Identify which cell holds the provided text, then report its (x, y) central coordinate. 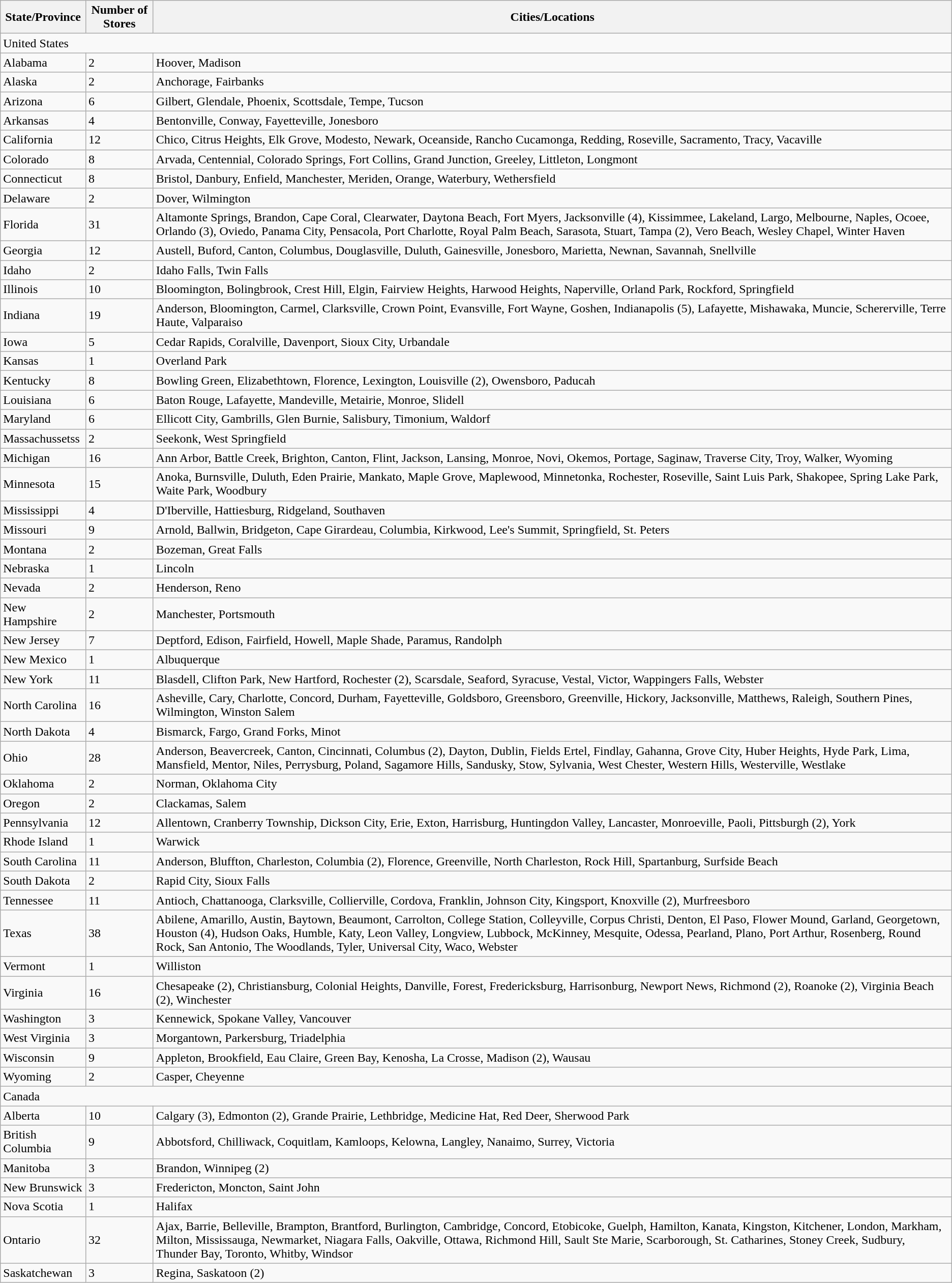
New York (43, 679)
Tennessee (43, 900)
Nevada (43, 588)
Hoover, Madison (552, 63)
Georgia (43, 250)
Antioch, Chattanooga, Clarksville, Collierville, Cordova, Franklin, Johnson City, Kingsport, Knoxville (2), Murfreesboro (552, 900)
Alberta (43, 1116)
Colorado (43, 159)
Austell, Buford, Canton, Columbus, Douglasville, Duluth, Gainesville, Jonesboro, Marietta, Newnan, Savannah, Snellville (552, 250)
Michigan (43, 458)
Mississippi (43, 510)
Nebraska (43, 568)
Texas (43, 933)
Montana (43, 549)
Minnesota (43, 484)
Overland Park (552, 361)
Ontario (43, 1240)
Abbotsford, Chilliwack, Coquitlam, Kamloops, Kelowna, Langley, Nanaimo, Surrey, Victoria (552, 1142)
32 (119, 1240)
D'Iberville, Hattiesburg, Ridgeland, Southaven (552, 510)
28 (119, 758)
Oregon (43, 803)
Vermont (43, 966)
19 (119, 315)
North Dakota (43, 732)
British Columbia (43, 1142)
31 (119, 224)
Nova Scotia (43, 1207)
Louisiana (43, 400)
Warwick (552, 842)
Kansas (43, 361)
Arvada, Centennial, Colorado Springs, Fort Collins, Grand Junction, Greeley, Littleton, Longmont (552, 159)
Bentonville, Conway, Fayetteville, Jonesboro (552, 121)
Manchester, Portsmouth (552, 614)
New Jersey (43, 640)
Baton Rouge, Lafayette, Mandeville, Metairie, Monroe, Slidell (552, 400)
5 (119, 342)
New Hampshire (43, 614)
Kentucky (43, 381)
Iowa (43, 342)
Halifax (552, 1207)
Pennsylvania (43, 823)
Delaware (43, 198)
Oklahoma (43, 784)
Deptford, Edison, Fairfield, Howell, Maple Shade, Paramus, Randolph (552, 640)
Anderson, Bluffton, Charleston, Columbia (2), Florence, Greenville, North Charleston, Rock Hill, Spartanburg, Surfside Beach (552, 861)
Fredericton, Moncton, Saint John (552, 1187)
United States (476, 43)
Ellicott City, Gambrills, Glen Burnie, Salisbury, Timonium, Waldorf (552, 419)
Canada (476, 1096)
Washington (43, 1019)
Seekonk, West Springfield (552, 439)
New Brunswick (43, 1187)
Number of Stores (119, 17)
Regina, Saskatoon (2) (552, 1273)
Bristol, Danbury, Enfield, Manchester, Meriden, Orange, Waterbury, Wethersfield (552, 179)
Norman, Oklahoma City (552, 784)
Albuquerque (552, 660)
Arizona (43, 101)
North Carolina (43, 705)
Illinois (43, 289)
Calgary (3), Edmonton (2), Grande Prairie, Lethbridge, Medicine Hat, Red Deer, Sherwood Park (552, 1116)
Bozeman, Great Falls (552, 549)
Wisconsin (43, 1058)
7 (119, 640)
Alabama (43, 63)
Wyoming (43, 1077)
Arkansas (43, 121)
Brandon, Winnipeg (2) (552, 1168)
Connecticut (43, 179)
Manitoba (43, 1168)
Lincoln (552, 568)
Massachussetss (43, 439)
California (43, 140)
Cedar Rapids, Coralville, Davenport, Sioux City, Urbandale (552, 342)
Indiana (43, 315)
Anchorage, Fairbanks (552, 82)
Arnold, Ballwin, Bridgeton, Cape Girardeau, Columbia, Kirkwood, Lee's Summit, Springfield, St. Peters (552, 530)
Appleton, Brookfield, Eau Claire, Green Bay, Kenosha, La Crosse, Madison (2), Wausau (552, 1058)
15 (119, 484)
West Virginia (43, 1038)
Bismarck, Fargo, Grand Forks, Minot (552, 732)
South Carolina (43, 861)
Henderson, Reno (552, 588)
Gilbert, Glendale, Phoenix, Scottsdale, Tempe, Tucson (552, 101)
Rapid City, Sioux Falls (552, 881)
South Dakota (43, 881)
Williston (552, 966)
Chico, Citrus Heights, Elk Grove, Modesto, Newark, Oceanside, Rancho Cucamonga, Redding, Roseville, Sacramento, Tracy, Vacaville (552, 140)
Idaho (43, 270)
Rhode Island (43, 842)
Allentown, Cranberry Township, Dickson City, Erie, Exton, Harrisburg, Huntingdon Valley, Lancaster, Monroeville, Paoli, Pittsburgh (2), York (552, 823)
Saskatchewan (43, 1273)
State/Province (43, 17)
38 (119, 933)
Ann Arbor, Battle Creek, Brighton, Canton, Flint, Jackson, Lansing, Monroe, Novi, Okemos, Portage, Saginaw, Traverse City, Troy, Walker, Wyoming (552, 458)
Blasdell, Clifton Park, New Hartford, Rochester (2), Scarsdale, Seaford, Syracuse, Vestal, Victor, Wappingers Falls, Webster (552, 679)
Missouri (43, 530)
Kennewick, Spokane Valley, Vancouver (552, 1019)
Casper, Cheyenne (552, 1077)
Virginia (43, 992)
New Mexico (43, 660)
Ohio (43, 758)
Bloomington, Bolingbrook, Crest Hill, Elgin, Fairview Heights, Harwood Heights, Naperville, Orland Park, Rockford, Springfield (552, 289)
Cities/Locations (552, 17)
Clackamas, Salem (552, 803)
Florida (43, 224)
Alaska (43, 82)
Morgantown, Parkersburg, Triadelphia (552, 1038)
Maryland (43, 419)
Dover, Wilmington (552, 198)
Idaho Falls, Twin Falls (552, 270)
Bowling Green, Elizabethtown, Florence, Lexington, Louisville (2), Owensboro, Paducah (552, 381)
